Scan for the cell matching the given text and deliver its (x, y) coordinate at center. 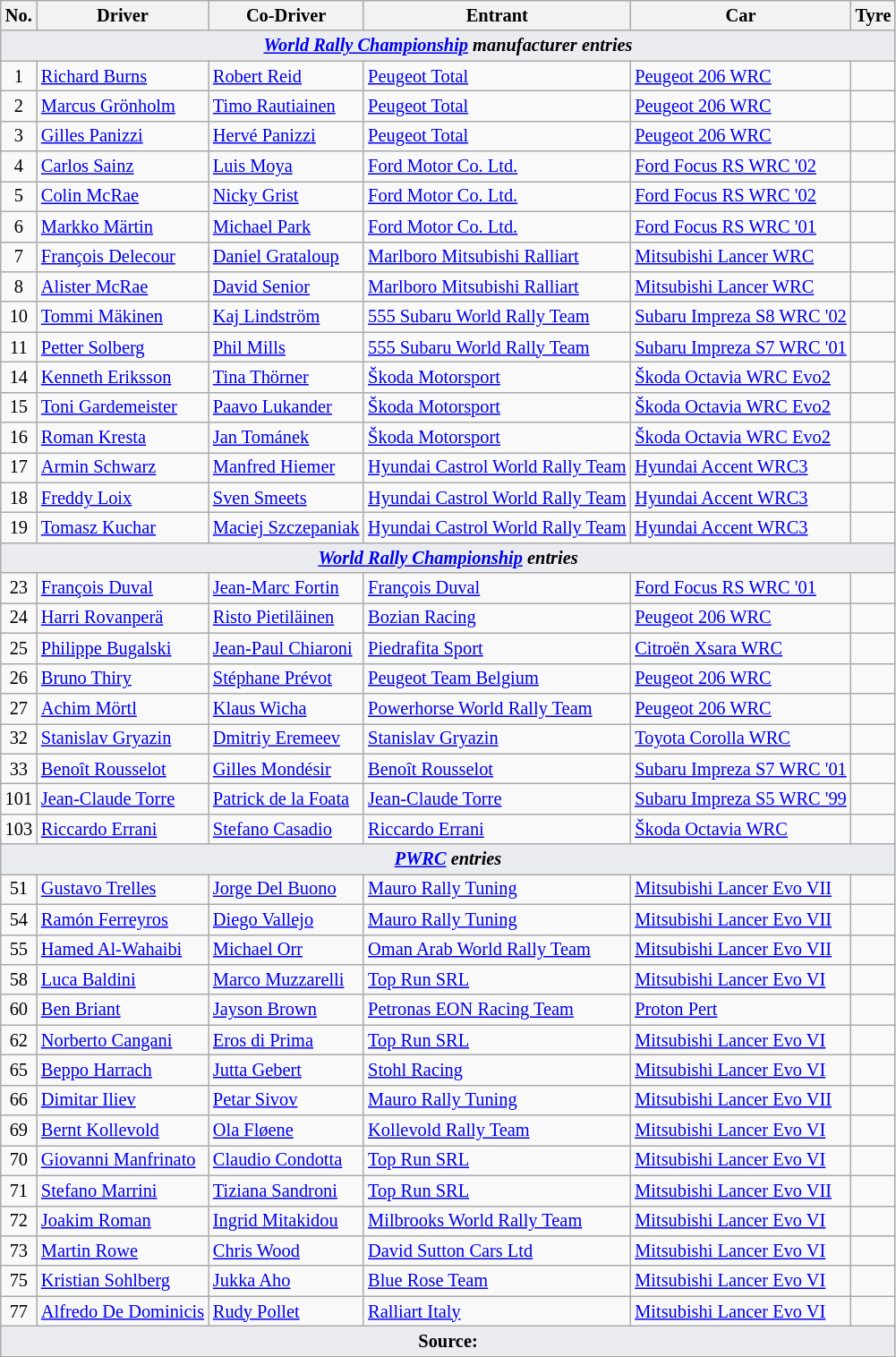
Patrick de la Foata (286, 798)
Oman Arab World Rally Team (497, 950)
55 (19, 950)
Proton Pert (740, 1010)
14 (19, 377)
Alfredo De Dominicis (123, 1311)
Jean-Paul Chiaroni (286, 648)
Bernt Kollevold (123, 1131)
18 (19, 498)
Jayson Brown (286, 1010)
François Delecour (123, 257)
Risto Pietiläinen (286, 618)
Entrant (497, 15)
73 (19, 1250)
Ramón Ferreyros (123, 919)
103 (19, 829)
71 (19, 1191)
Peugeot Team Belgium (497, 678)
Rudy Pollet (286, 1311)
Gustavo Trelles (123, 889)
66 (19, 1100)
Ralliart Italy (497, 1311)
Petronas EON Racing Team (497, 1010)
10 (19, 317)
Dmitriy Eremeev (286, 738)
Luis Moya (286, 166)
Jutta Gebert (286, 1070)
Tina Thörner (286, 377)
Joakim Roman (123, 1221)
Bruno Thiry (123, 678)
Powerhorse World Rally Team (497, 708)
Richard Burns (123, 76)
Claudio Condotta (286, 1160)
Chris Wood (286, 1250)
Kaj Lindström (286, 317)
1 (19, 76)
Stefano Marrini (123, 1191)
Colin McRae (123, 196)
Stéphane Prévot (286, 678)
27 (19, 708)
5 (19, 196)
75 (19, 1281)
Ingrid Mitakidou (286, 1221)
Jean-Marc Fortin (286, 588)
Piedrafita Sport (497, 648)
26 (19, 678)
Gilles Mondésir (286, 769)
7 (19, 257)
19 (19, 527)
54 (19, 919)
Armin Schwarz (123, 467)
Klaus Wicha (286, 708)
33 (19, 769)
70 (19, 1160)
32 (19, 738)
101 (19, 798)
World Rally Championship entries (448, 558)
8 (19, 286)
Manfred Hiemer (286, 467)
60 (19, 1010)
Kristian Sohlberg (123, 1281)
Maciej Szczepaniak (286, 527)
Subaru Impreza S8 WRC '02 (740, 317)
Philippe Bugalski (123, 648)
Toni Gardemeister (123, 407)
Source: (448, 1341)
Marco Muzzarelli (286, 979)
Tommi Mäkinen (123, 317)
Alister McRae (123, 286)
62 (19, 1040)
11 (19, 347)
PWRC entries (448, 859)
16 (19, 438)
No. (19, 15)
Citroën Xsara WRC (740, 648)
David Sutton Cars Ltd (497, 1250)
Michael Park (286, 226)
Hervé Panizzi (286, 136)
Sven Smeets (286, 498)
Blue Rose Team (497, 1281)
Michael Orr (286, 950)
Martin Rowe (123, 1250)
Eros di Prima (286, 1040)
Jorge Del Buono (286, 889)
Ben Briant (123, 1010)
Jan Tománek (286, 438)
Marcus Grönholm (123, 106)
65 (19, 1070)
Freddy Loix (123, 498)
Kenneth Eriksson (123, 377)
51 (19, 889)
23 (19, 588)
Driver (123, 15)
Dimitar Iliev (123, 1100)
Beppo Harrach (123, 1070)
Markko Märtin (123, 226)
Petar Sivov (286, 1100)
Tyre (874, 15)
Paavo Lukander (286, 407)
Hamed Al-Wahaibi (123, 950)
Norberto Cangani (123, 1040)
Kollevold Rally Team (497, 1131)
Milbrooks World Rally Team (497, 1221)
3 (19, 136)
Petter Solberg (123, 347)
Toyota Corolla WRC (740, 738)
72 (19, 1221)
Luca Baldini (123, 979)
Daniel Grataloup (286, 257)
Stohl Racing (497, 1070)
2 (19, 106)
77 (19, 1311)
4 (19, 166)
69 (19, 1131)
15 (19, 407)
Timo Rautiainen (286, 106)
Giovanni Manfrinato (123, 1160)
Ola Fløene (286, 1131)
58 (19, 979)
David Senior (286, 286)
Gilles Panizzi (123, 136)
Jukka Aho (286, 1281)
Robert Reid (286, 76)
Tomasz Kuchar (123, 527)
Car (740, 15)
Tiziana Sandroni (286, 1191)
Diego Vallejo (286, 919)
World Rally Championship manufacturer entries (448, 46)
Achim Mörtl (123, 708)
Phil Mills (286, 347)
Co-Driver (286, 15)
Harri Rovanperä (123, 618)
Škoda Octavia WRC (740, 829)
6 (19, 226)
Stefano Casadio (286, 829)
Roman Kresta (123, 438)
Subaru Impreza S5 WRC '99 (740, 798)
17 (19, 467)
Nicky Grist (286, 196)
Bozian Racing (497, 618)
25 (19, 648)
Carlos Sainz (123, 166)
24 (19, 618)
